Capture the cell that displays the provided text and extract its [x, y] central coordinate. 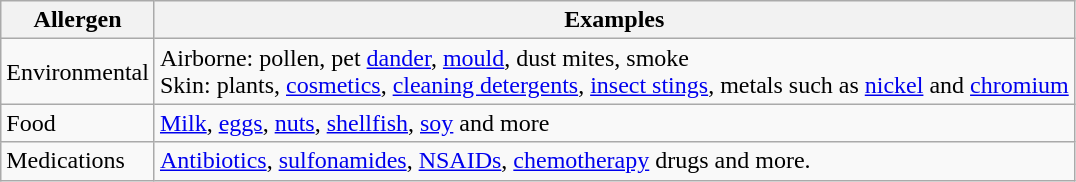
Environmental [78, 72]
Food [78, 123]
Allergen [78, 20]
Medications [78, 161]
Airborne: pollen, pet dander, mould, dust mites, smokeSkin: plants, cosmetics, cleaning detergents, insect stings, metals such as nickel and chromium [614, 72]
Milk, eggs, nuts, shellfish, soy and more [614, 123]
Examples [614, 20]
Antibiotics, sulfonamides, NSAIDs, chemotherapy drugs and more. [614, 161]
